Provide the [X, Y] coordinate of the cell's center where the given text is located.  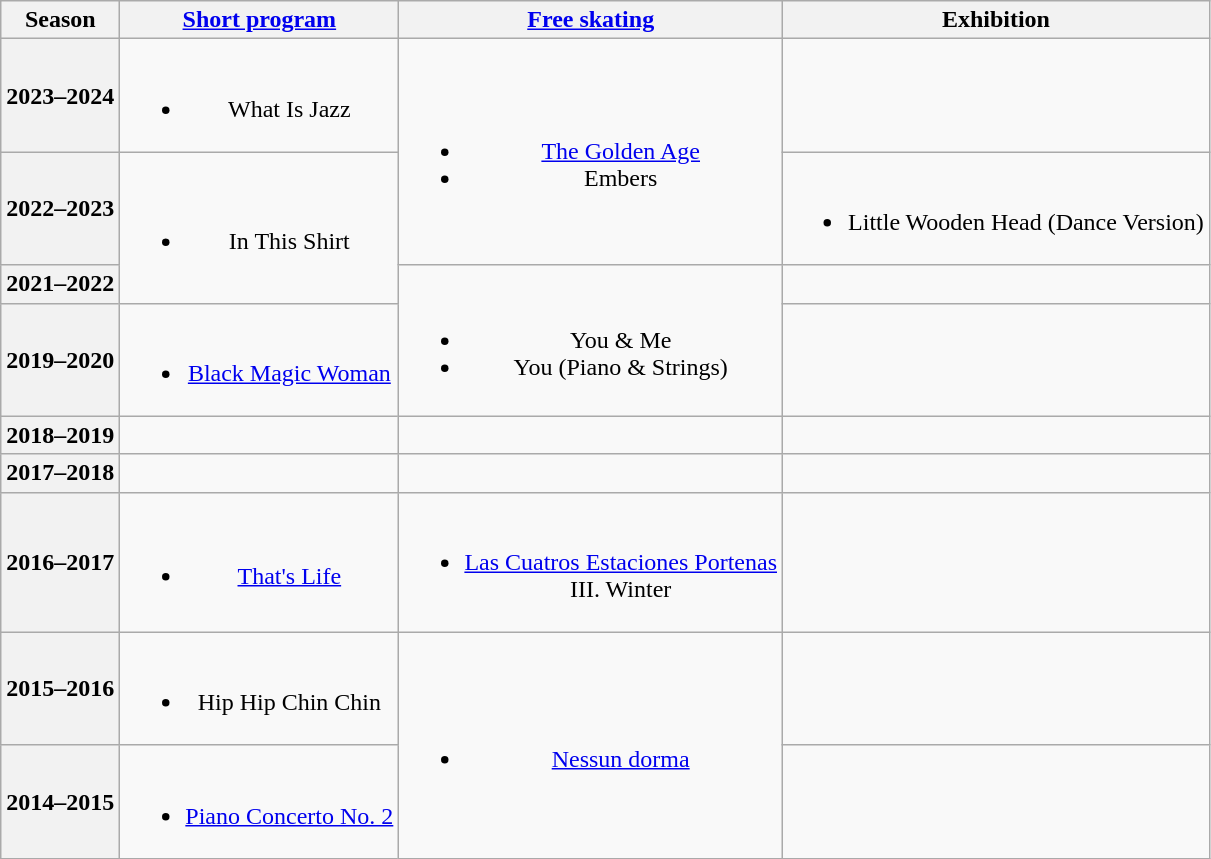
2022–2023 [60, 208]
In This Shirt [260, 228]
Black Magic Woman [260, 360]
2016–2017 [60, 562]
Short program [260, 20]
2017–2018 [60, 473]
2019–2020 [60, 360]
Season [60, 20]
Little Wooden Head (Dance Version) [996, 208]
2015–2016 [60, 688]
2023–2024 [60, 96]
That's Life [260, 562]
2014–2015 [60, 802]
2021–2022 [60, 284]
Exhibition [996, 20]
Free skating [591, 20]
The Golden Age Embers [591, 152]
What Is Jazz [260, 96]
Nessun dorma [591, 745]
Hip Hip Chin Chin [260, 688]
Piano Concerto No. 2 [260, 802]
You & MeYou (Piano & Strings) [591, 340]
Las Cuatros Estaciones PortenasIII. Winter [591, 562]
2018–2019 [60, 435]
